Identify which cell holds the provided text, then report its (x, y) central coordinate. 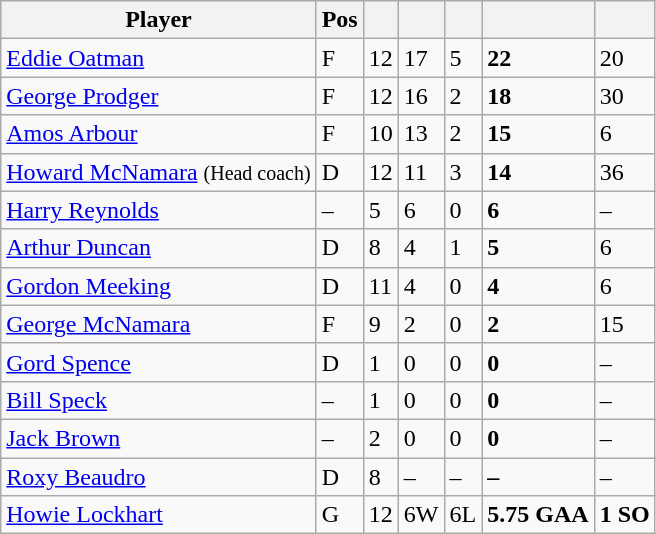
Amos Arbour (158, 134)
Howard McNamara (Head coach) (158, 172)
18 (538, 96)
20 (624, 58)
Harry Reynolds (158, 210)
G (340, 515)
Gord Spence (158, 362)
6L (463, 515)
Jack Brown (158, 438)
3 (463, 172)
Pos (340, 20)
13 (421, 134)
Bill Speck (158, 400)
10 (380, 134)
Gordon Meeking (158, 286)
1 SO (624, 515)
16 (421, 96)
17 (421, 58)
14 (538, 172)
30 (624, 96)
Arthur Duncan (158, 248)
36 (624, 172)
George McNamara (158, 324)
Howie Lockhart (158, 515)
5.75 GAA (538, 515)
22 (538, 58)
Player (158, 20)
9 (380, 324)
Eddie Oatman (158, 58)
Roxy Beaudro (158, 477)
George Prodger (158, 96)
6W (421, 515)
